Find where the given text appears and provide that cell's center as [X, Y] coordinate. 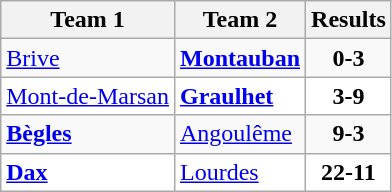
Team 2 [240, 20]
22-11 [349, 172]
Graulhet [240, 96]
3-9 [349, 96]
9-3 [349, 134]
Montauban [240, 58]
Results [349, 20]
Brive [88, 58]
Dax [88, 172]
Lourdes [240, 172]
Team 1 [88, 20]
Mont-de-Marsan [88, 96]
0-3 [349, 58]
Bègles [88, 134]
Angoulême [240, 134]
